Return [X, Y] of the center of cell containing provided text 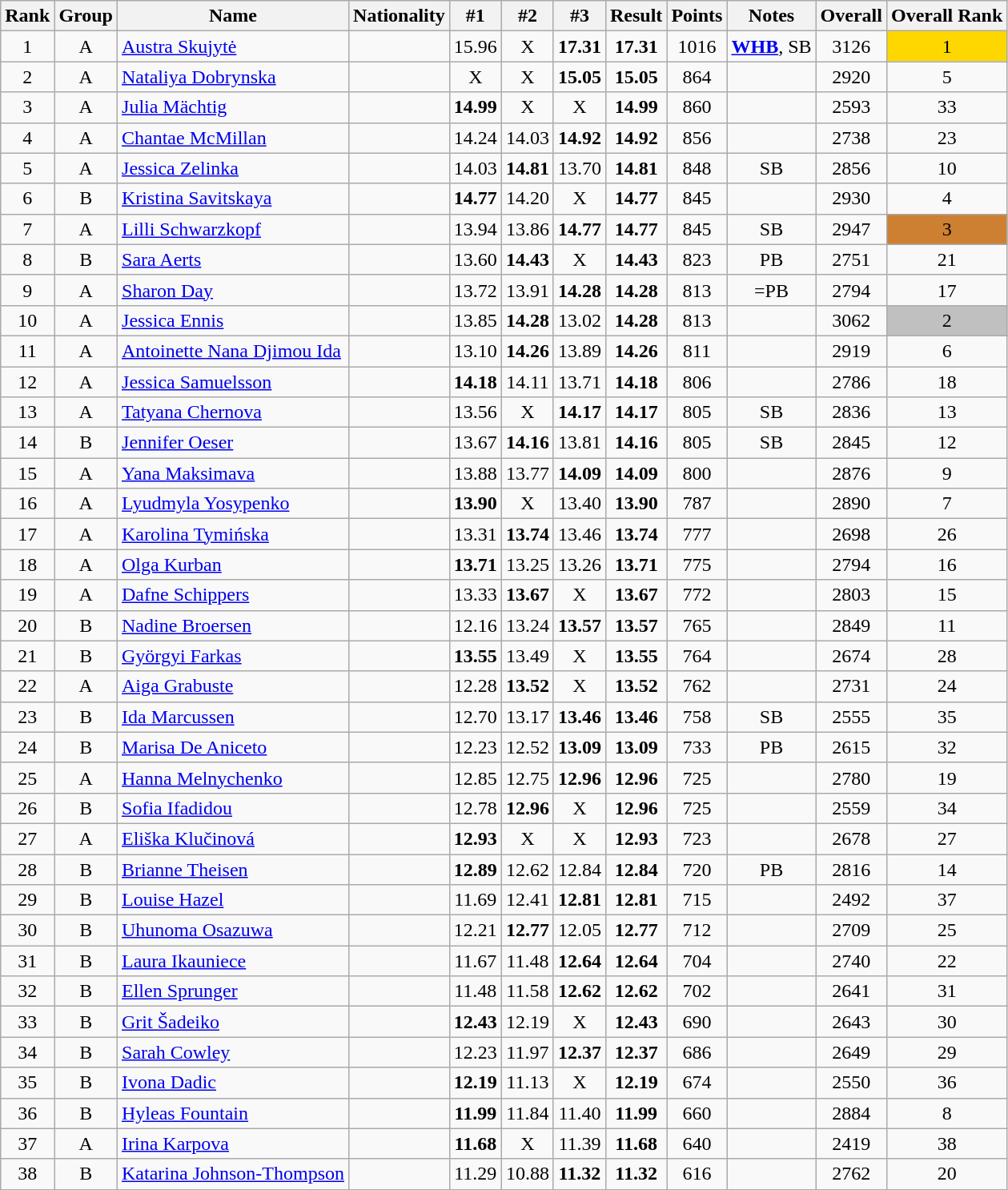
Points [697, 16]
13.25 [527, 565]
787 [697, 504]
2492 [851, 900]
13.17 [527, 717]
11.97 [527, 1052]
2738 [851, 138]
702 [697, 991]
Sharon Day [234, 290]
Ida Marcussen [234, 717]
2740 [851, 961]
Olga Kurban [234, 565]
704 [697, 961]
12.78 [476, 808]
2919 [851, 351]
11.69 [476, 900]
Laura Ikauniece [234, 961]
Lilli Schwarzkopf [234, 229]
Overall [851, 16]
2890 [851, 504]
13.72 [476, 290]
800 [697, 473]
10.88 [527, 1174]
2751 [851, 259]
2780 [851, 778]
13.26 [580, 565]
2419 [851, 1144]
13.33 [476, 595]
Kristina Savitskaya [234, 199]
12.28 [476, 686]
2856 [851, 168]
2649 [851, 1052]
Sofia Ifadidou [234, 808]
2709 [851, 931]
13.89 [580, 351]
13.49 [527, 656]
13.86 [527, 229]
811 [697, 351]
Overall Rank [946, 16]
715 [697, 900]
13.10 [476, 351]
13.81 [580, 443]
2559 [851, 808]
762 [697, 686]
13.56 [476, 412]
712 [697, 931]
Jessica Samuelsson [234, 382]
Jennifer Oeser [234, 443]
720 [697, 869]
Jessica Ennis [234, 320]
3062 [851, 320]
12.75 [527, 778]
2550 [851, 1083]
Nadine Broersen [234, 625]
2762 [851, 1174]
#3 [580, 16]
2845 [851, 443]
Nataliya Dobrynska [234, 77]
690 [697, 1022]
Dafne Schippers [234, 595]
860 [697, 107]
2731 [851, 686]
Uhunoma Osazuwa [234, 931]
12.85 [476, 778]
Györgyi Farkas [234, 656]
2836 [851, 412]
2786 [851, 382]
806 [697, 382]
733 [697, 747]
Rank [27, 16]
WHB, SB [772, 46]
#2 [527, 16]
13.88 [476, 473]
11.58 [527, 991]
Aiga Grabuste [234, 686]
2803 [851, 595]
674 [697, 1083]
3126 [851, 46]
777 [697, 534]
823 [697, 259]
2849 [851, 625]
13.24 [527, 625]
Irina Karpova [234, 1144]
14.24 [476, 138]
15.96 [476, 46]
2876 [851, 473]
Antoinette Nana Djimou Ida [234, 351]
13.94 [476, 229]
2593 [851, 107]
13.31 [476, 534]
Hyleas Fountain [234, 1113]
Lyudmyla Yosypenko [234, 504]
12.21 [476, 931]
13.40 [580, 504]
Result [636, 16]
Louise Hazel [234, 900]
856 [697, 138]
764 [697, 656]
765 [697, 625]
Tatyana Chernova [234, 412]
775 [697, 565]
Brianne Theisen [234, 869]
2698 [851, 534]
2555 [851, 717]
616 [697, 1174]
Group [86, 16]
Nationality [400, 16]
11.29 [476, 1174]
13.77 [527, 473]
Eliška Klučinová [234, 838]
Karolina Tymińska [234, 534]
12.41 [527, 900]
14.11 [527, 382]
11.67 [476, 961]
Grit Šadeiko [234, 1022]
13.02 [580, 320]
12.52 [527, 747]
Sara Aerts [234, 259]
13.91 [527, 290]
Sarah Cowley [234, 1052]
Hanna Melnychenko [234, 778]
14.20 [527, 199]
2930 [851, 199]
Katarina Johnson-Thompson [234, 1174]
723 [697, 838]
Chantae McMillan [234, 138]
13.60 [476, 259]
686 [697, 1052]
Ellen Sprunger [234, 991]
11.39 [580, 1144]
11.13 [527, 1083]
2920 [851, 77]
640 [697, 1144]
848 [697, 168]
11.40 [580, 1113]
2678 [851, 838]
Marisa De Aniceto [234, 747]
=PB [772, 290]
12.89 [476, 869]
772 [697, 595]
12.16 [476, 625]
13.85 [476, 320]
1016 [697, 46]
Notes [772, 16]
660 [697, 1113]
Jessica Zelinka [234, 168]
2643 [851, 1022]
2615 [851, 747]
11.84 [527, 1113]
2947 [851, 229]
864 [697, 77]
Name [234, 16]
2816 [851, 869]
12.70 [476, 717]
Ivona Dadic [234, 1083]
Austra Skujytė [234, 46]
#1 [476, 16]
Julia Mächtig [234, 107]
13.70 [580, 168]
Yana Maksimava [234, 473]
758 [697, 717]
12.05 [580, 931]
2884 [851, 1113]
2674 [851, 656]
2641 [851, 991]
